Identify which cell holds the provided text, then report its (X, Y) central coordinate. 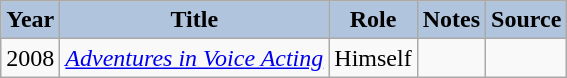
Title (194, 20)
Notes (451, 20)
Year (30, 20)
Adventures in Voice Acting (194, 58)
Role (373, 20)
Himself (373, 58)
2008 (30, 58)
Source (526, 20)
